Capture the cell that displays the provided text and extract its (x, y) central coordinate. 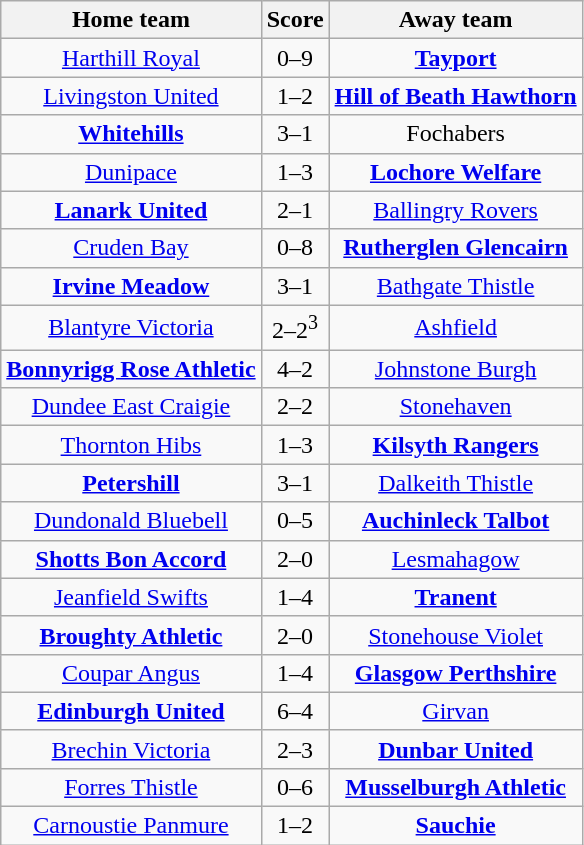
2–1 (295, 210)
Stonehouse Violet (456, 635)
Hill of Beath Hawthorn (456, 96)
Dalkeith Thistle (456, 483)
Dundee East Craigie (131, 407)
Glasgow Perthshire (456, 673)
Score (295, 20)
Dunipace (131, 172)
Forres Thistle (131, 787)
Johnstone Burgh (456, 369)
0–5 (295, 521)
Lanark United (131, 210)
Thornton Hibs (131, 445)
Livingston United (131, 96)
Edinburgh United (131, 711)
Stonehaven (456, 407)
0–9 (295, 58)
Ashfield (456, 328)
Kilsyth Rangers (456, 445)
Cruden Bay (131, 248)
Lochore Welfare (456, 172)
4–2 (295, 369)
Coupar Angus (131, 673)
0–6 (295, 787)
Dunbar United (456, 749)
Jeanfield Swifts (131, 597)
Blantyre Victoria (131, 328)
Lesmahagow (456, 559)
Tranent (456, 597)
Irvine Meadow (131, 286)
Bathgate Thistle (456, 286)
Dundonald Bluebell (131, 521)
6–4 (295, 711)
Bonnyrigg Rose Athletic (131, 369)
Sauchie (456, 826)
Girvan (456, 711)
Shotts Bon Accord (131, 559)
Harthill Royal (131, 58)
Rutherglen Glencairn (456, 248)
Brechin Victoria (131, 749)
Tayport (456, 58)
Musselburgh Athletic (456, 787)
Broughty Athletic (131, 635)
0–8 (295, 248)
2–3 (295, 749)
Carnoustie Panmure (131, 826)
2–2 (295, 407)
Auchinleck Talbot (456, 521)
2–23 (295, 328)
Fochabers (456, 134)
Petershill (131, 483)
Home team (131, 20)
Ballingry Rovers (456, 210)
Whitehills (131, 134)
Away team (456, 20)
